Extract the (x, y) coordinate from the center of the cell holding the provided text.  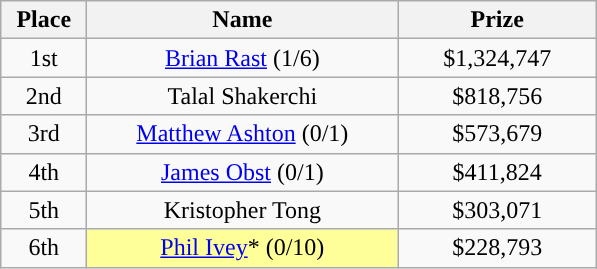
Place (44, 20)
$228,793 (498, 248)
James Obst (0/1) (242, 172)
$303,071 (498, 210)
$818,756 (498, 96)
5th (44, 210)
Talal Shakerchi (242, 96)
3rd (44, 134)
Kristopher Tong (242, 210)
Brian Rast (1/6) (242, 58)
6th (44, 248)
Phil Ivey* (0/10) (242, 248)
$411,824 (498, 172)
$573,679 (498, 134)
4th (44, 172)
1st (44, 58)
2nd (44, 96)
Matthew Ashton (0/1) (242, 134)
$1,324,747 (498, 58)
Name (242, 20)
Prize (498, 20)
